Return [X, Y] of the center of cell containing provided text 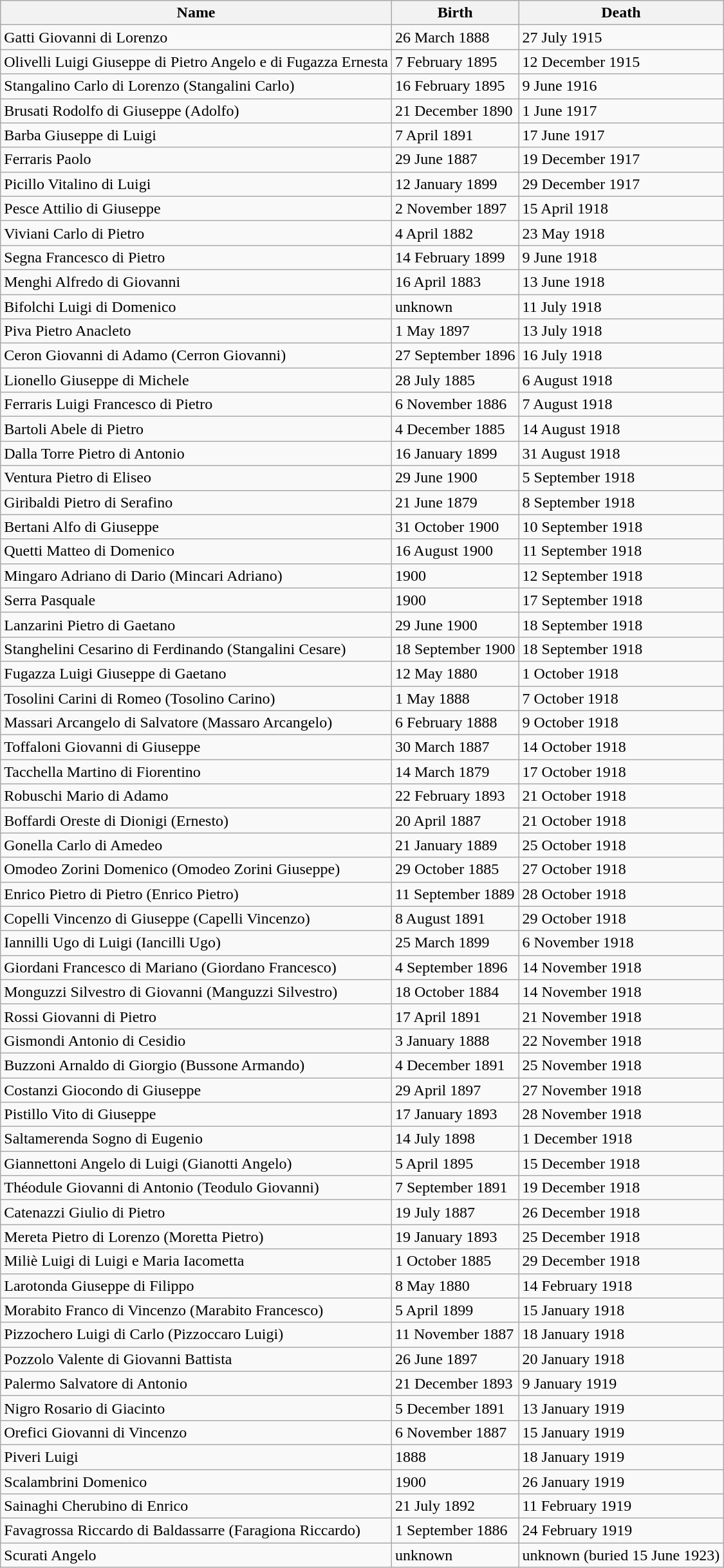
11 September 1918 [621, 551]
unknown (buried 15 June 1923) [621, 1555]
14 July 1898 [455, 1139]
21 July 1892 [455, 1506]
18 January 1919 [621, 1457]
5 April 1895 [455, 1163]
Sainaghi Cherubino di Enrico [196, 1506]
Piveri Luigi [196, 1457]
Omodeo Zorini Domenico (Omodeo Zorini Giuseppe) [196, 870]
9 June 1918 [621, 257]
14 October 1918 [621, 747]
1 December 1918 [621, 1139]
1 September 1886 [455, 1531]
20 January 1918 [621, 1359]
17 April 1891 [455, 1016]
Tacchella Martino di Fiorentino [196, 772]
Ferraris Paolo [196, 160]
16 April 1883 [455, 282]
22 February 1893 [455, 796]
Dalla Torre Pietro di Antonio [196, 453]
23 May 1918 [621, 233]
Death [621, 13]
11 November 1887 [455, 1335]
13 June 1918 [621, 282]
1 May 1897 [455, 331]
Lanzarini Pietro di Gaetano [196, 624]
29 October 1885 [455, 870]
14 March 1879 [455, 772]
28 October 1918 [621, 894]
17 June 1917 [621, 135]
Rossi Giovanni di Pietro [196, 1016]
31 August 1918 [621, 453]
25 October 1918 [621, 845]
Olivelli Luigi Giuseppe di Pietro Angelo e di Fugazza Ernesta [196, 62]
Catenazzi Giulio di Pietro [196, 1212]
16 February 1895 [455, 86]
Stanghelini Cesarino di Ferdinando (Stangalini Cesare) [196, 649]
Bartoli Abele di Pietro [196, 429]
19 December 1917 [621, 160]
14 August 1918 [621, 429]
29 October 1918 [621, 918]
Ceron Giovanni di Adamo (Cerron Giovanni) [196, 356]
7 September 1891 [455, 1188]
27 October 1918 [621, 870]
25 March 1899 [455, 943]
5 September 1918 [621, 478]
Brusati Rodolfo di Giuseppe (Adolfo) [196, 111]
26 March 1888 [455, 37]
Scalambrini Domenico [196, 1481]
25 December 1918 [621, 1237]
27 November 1918 [621, 1090]
14 February 1918 [621, 1286]
26 June 1897 [455, 1359]
13 January 1919 [621, 1408]
Palermo Salvatore di Antonio [196, 1383]
12 December 1915 [621, 62]
6 February 1888 [455, 723]
16 August 1900 [455, 551]
Buzzoni Arnaldo di Giorgio (Bussone Armando) [196, 1065]
Barba Giuseppe di Luigi [196, 135]
20 April 1887 [455, 821]
Tosolini Carini di Romeo (Tosolino Carino) [196, 698]
22 November 1918 [621, 1041]
8 August 1891 [455, 918]
6 November 1918 [621, 943]
Gatti Giovanni di Lorenzo [196, 37]
Scurati Angelo [196, 1555]
21 June 1879 [455, 502]
4 September 1896 [455, 967]
Pesce Attilio di Giuseppe [196, 208]
5 December 1891 [455, 1408]
13 July 1918 [621, 331]
Gismondi Antonio di Cesidio [196, 1041]
24 February 1919 [621, 1531]
8 May 1880 [455, 1286]
19 July 1887 [455, 1212]
9 June 1916 [621, 86]
Robuschi Mario di Adamo [196, 796]
16 January 1899 [455, 453]
Giannettoni Angelo di Luigi (Gianotti Angelo) [196, 1163]
31 October 1900 [455, 527]
5 April 1899 [455, 1310]
Orefici Giovanni di Vincenzo [196, 1432]
1 October 1918 [621, 673]
Monguzzi Silvestro di Giovanni (Manguzzi Silvestro) [196, 992]
Pozzolo Valente di Giovanni Battista [196, 1359]
Ferraris Luigi Francesco di Pietro [196, 405]
Enrico Pietro di Pietro (Enrico Pietro) [196, 894]
Lionello Giuseppe di Michele [196, 380]
1 May 1888 [455, 698]
Name [196, 13]
Iannilli Ugo di Luigi (Iancilli Ugo) [196, 943]
17 October 1918 [621, 772]
7 August 1918 [621, 405]
12 May 1880 [455, 673]
28 July 1885 [455, 380]
21 December 1890 [455, 111]
1 October 1885 [455, 1261]
Pistillo Vito di Giuseppe [196, 1115]
26 December 1918 [621, 1212]
15 December 1918 [621, 1163]
21 January 1889 [455, 845]
Picillo Vitalino di Luigi [196, 184]
6 August 1918 [621, 380]
Miliè Luigi di Luigi e Maria Iacometta [196, 1261]
Boffardi Oreste di Dionigi (Ernesto) [196, 821]
Larotonda Giuseppe di Filippo [196, 1286]
10 September 1918 [621, 527]
Pizzochero Luigi di Carlo (Pizzoccaro Luigi) [196, 1335]
Mingaro Adriano di Dario (Mincari Adriano) [196, 576]
17 January 1893 [455, 1115]
Birth [455, 13]
4 December 1891 [455, 1065]
21 December 1893 [455, 1383]
Favagrossa Riccardo di Baldassarre (Faragiona Riccardo) [196, 1531]
27 September 1896 [455, 356]
Piva Pietro Anacleto [196, 331]
Giordani Francesco di Mariano (Giordano Francesco) [196, 967]
Segna Francesco di Pietro [196, 257]
Serra Pasquale [196, 600]
19 December 1918 [621, 1188]
21 November 1918 [621, 1016]
18 January 1918 [621, 1335]
Saltamerenda Sogno di Eugenio [196, 1139]
Gonella Carlo di Amedeo [196, 845]
14 February 1899 [455, 257]
29 June 1887 [455, 160]
12 January 1899 [455, 184]
18 September 1900 [455, 649]
Quetti Matteo di Domenico [196, 551]
27 July 1915 [621, 37]
Morabito Franco di Vincenzo (Marabito Francesco) [196, 1310]
7 October 1918 [621, 698]
30 March 1887 [455, 747]
29 April 1897 [455, 1090]
18 October 1884 [455, 992]
15 April 1918 [621, 208]
8 September 1918 [621, 502]
9 October 1918 [621, 723]
6 November 1887 [455, 1432]
Costanzi Giocondo di Giuseppe [196, 1090]
29 December 1918 [621, 1261]
Stangalino Carlo di Lorenzo (Stangalini Carlo) [196, 86]
6 November 1886 [455, 405]
29 December 1917 [621, 184]
Toffaloni Giovanni di Giuseppe [196, 747]
Fugazza Luigi Giuseppe di Gaetano [196, 673]
Massari Arcangelo di Salvatore (Massaro Arcangelo) [196, 723]
4 December 1885 [455, 429]
Mereta Pietro di Lorenzo (Moretta Pietro) [196, 1237]
Bifolchi Luigi di Domenico [196, 307]
25 November 1918 [621, 1065]
3 January 1888 [455, 1041]
9 January 1919 [621, 1383]
Menghi Alfredo di Giovanni [196, 282]
Ventura Pietro di Eliseo [196, 478]
17 September 1918 [621, 600]
12 September 1918 [621, 576]
Nigro Rosario di Giacinto [196, 1408]
Copelli Vincenzo di Giuseppe (Capelli Vincenzo) [196, 918]
16 July 1918 [621, 356]
Bertani Alfo di Giuseppe [196, 527]
28 November 1918 [621, 1115]
11 July 1918 [621, 307]
15 January 1919 [621, 1432]
2 November 1897 [455, 208]
1 June 1917 [621, 111]
Viviani Carlo di Pietro [196, 233]
7 April 1891 [455, 135]
26 January 1919 [621, 1481]
7 February 1895 [455, 62]
11 September 1889 [455, 894]
4 April 1882 [455, 233]
Giribaldi Pietro di Serafino [196, 502]
Théodule Giovanni di Antonio (Teodulo Giovanni) [196, 1188]
15 January 1918 [621, 1310]
19 January 1893 [455, 1237]
11 February 1919 [621, 1506]
1888 [455, 1457]
